Output the [x, y] coordinate of the center of the cell containing the given text.  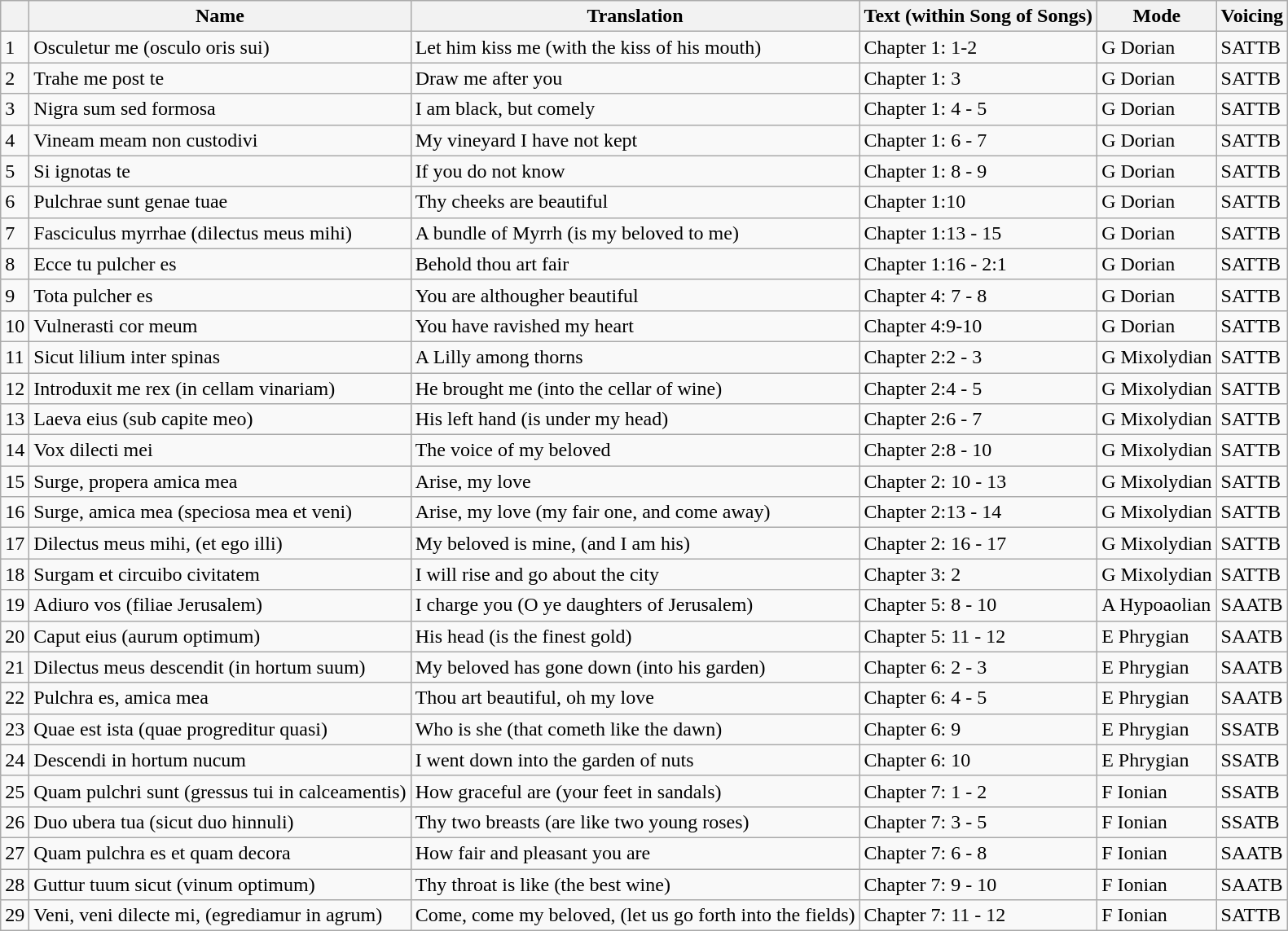
4 [15, 140]
Thy two breasts (are like two young roses) [635, 822]
Pulchrae sunt genae tuae [220, 202]
Thy throat is like (the best wine) [635, 884]
Who is she (that cometh like the dawn) [635, 729]
Vulnerasti cor meum [220, 326]
His left hand (is under my head) [635, 419]
A Lilly among thorns [635, 357]
You have ravished my heart [635, 326]
Name [220, 16]
Chapter 7: 6 - 8 [978, 853]
Guttur tuum sicut (vinum optimum) [220, 884]
Draw me after you [635, 78]
Chapter 1:10 [978, 202]
15 [15, 481]
17 [15, 543]
Chapter 1:16 - 2:1 [978, 264]
Chapter 6: 10 [978, 760]
Chapter 2: 10 - 13 [978, 481]
A Hypoaolian [1157, 605]
Voicing [1252, 16]
Chapter 7: 9 - 10 [978, 884]
26 [15, 822]
3 [15, 109]
Chapter 4:9-10 [978, 326]
Introduxit me rex (in cellam vinariam) [220, 389]
Chapter 1: 1-2 [978, 47]
I charge you (O ye daughters of Jerusalem) [635, 605]
I will rise and go about the city [635, 574]
Vox dilecti mei [220, 450]
I went down into the garden of nuts [635, 760]
14 [15, 450]
25 [15, 791]
I am black, but comely [635, 109]
He brought me (into the cellar of wine) [635, 389]
Chapter 6: 9 [978, 729]
Text (within Song of Songs) [978, 16]
Quae est ista (quae progreditur quasi) [220, 729]
Translation [635, 16]
21 [15, 667]
Chapter 1: 8 - 9 [978, 171]
Arise, my love [635, 481]
6 [15, 202]
Tota pulcher es [220, 295]
My beloved has gone down (into his garden) [635, 667]
His head (is the finest gold) [635, 636]
Chapter 6: 2 - 3 [978, 667]
Chapter 7: 3 - 5 [978, 822]
How graceful are (your feet in sandals) [635, 791]
19 [15, 605]
Thy cheeks are beautiful [635, 202]
28 [15, 884]
8 [15, 264]
9 [15, 295]
Come, come my beloved, (let us go forth into the fields) [635, 916]
Chapter 3: 2 [978, 574]
22 [15, 698]
Thou art beautiful, oh my love [635, 698]
20 [15, 636]
12 [15, 389]
1 [15, 47]
Chapter 2:2 - 3 [978, 357]
Quam pulchra es et quam decora [220, 853]
Fasciculus myrrhae (dilectus meus mihi) [220, 233]
Duo ubera tua (sicut duo hinnuli) [220, 822]
13 [15, 419]
Chapter 2:13 - 14 [978, 512]
Chapter 1: 6 - 7 [978, 140]
11 [15, 357]
Chapter 4: 7 - 8 [978, 295]
Ecce tu pulcher es [220, 264]
Laeva eius (sub capite meo) [220, 419]
Chapter 7: 1 - 2 [978, 791]
2 [15, 78]
Let him kiss me (with the kiss of his mouth) [635, 47]
24 [15, 760]
Chapter 1: 4 - 5 [978, 109]
Dilectus meus mihi, (et ego illi) [220, 543]
Surge, propera amica mea [220, 481]
29 [15, 916]
Surgam et circuibo civitatem [220, 574]
10 [15, 326]
Dilectus meus descendit (in hortum suum) [220, 667]
27 [15, 853]
Caput eius (aurum optimum) [220, 636]
Sicut lilium inter spinas [220, 357]
Trahe me post te [220, 78]
If you do not know [635, 171]
The voice of my beloved [635, 450]
Nigra sum sed formosa [220, 109]
Chapter 1: 3 [978, 78]
18 [15, 574]
Chapter 7: 11 - 12 [978, 916]
A bundle of Myrrh (is my beloved to me) [635, 233]
My beloved is mine, (and I am his) [635, 543]
Behold thou art fair [635, 264]
Si ignotas te [220, 171]
Pulchra es, amica mea [220, 698]
Adiuro vos (filiae Jerusalem) [220, 605]
Descendi in hortum nucum [220, 760]
7 [15, 233]
Chapter 6: 4 - 5 [978, 698]
Chapter 5: 8 - 10 [978, 605]
How fair and pleasant you are [635, 853]
Chapter 2:8 - 10 [978, 450]
Arise, my love (my fair one, and come away) [635, 512]
5 [15, 171]
Chapter 2: 16 - 17 [978, 543]
Mode [1157, 16]
Chapter 5: 11 - 12 [978, 636]
16 [15, 512]
23 [15, 729]
Chapter 2:4 - 5 [978, 389]
Vineam meam non custodivi [220, 140]
Osculetur me (osculo oris sui) [220, 47]
Chapter 2:6 - 7 [978, 419]
Chapter 1:13 - 15 [978, 233]
Veni, veni dilecte mi, (egrediamur in agrum) [220, 916]
Quam pulchri sunt (gressus tui in calceamentis) [220, 791]
You are althougher beautiful [635, 295]
My vineyard I have not kept [635, 140]
Surge, amica mea (speciosa mea et veni) [220, 512]
